From the cell containing the given text, extract its center point as [x, y] coordinate. 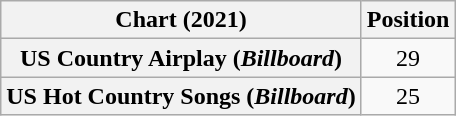
US Country Airplay (Billboard) [181, 58]
US Hot Country Songs (Billboard) [181, 96]
25 [408, 96]
Position [408, 20]
29 [408, 58]
Chart (2021) [181, 20]
